From the cell containing the given text, extract its center point as (X, Y) coordinate. 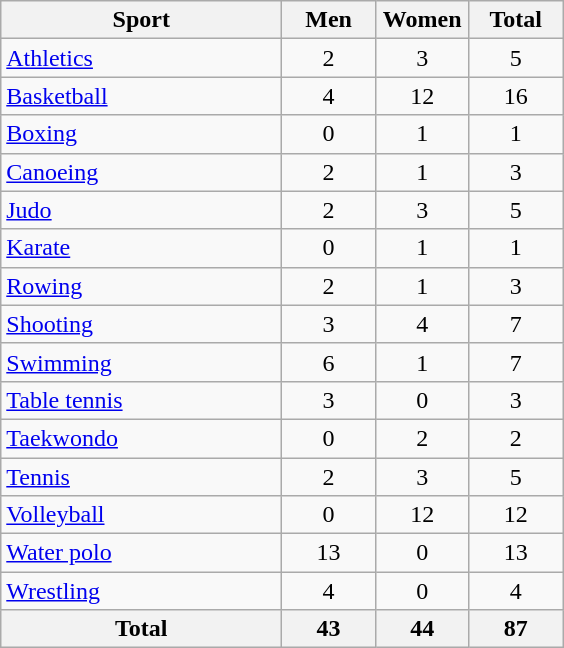
Judo (142, 210)
Karate (142, 248)
Men (329, 20)
44 (422, 629)
Table tennis (142, 400)
Wrestling (142, 591)
Tennis (142, 477)
16 (516, 96)
Basketball (142, 96)
Volleyball (142, 515)
43 (329, 629)
Shooting (142, 324)
Athletics (142, 58)
Rowing (142, 286)
Women (422, 20)
Taekwondo (142, 438)
Swimming (142, 362)
Sport (142, 20)
6 (329, 362)
87 (516, 629)
Water polo (142, 553)
Canoeing (142, 172)
Boxing (142, 134)
